Pinpoint the cell where the given text exists, returning its [X, Y] midpoint coordinate. 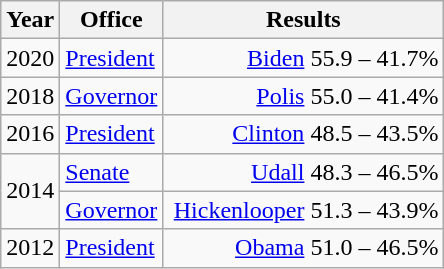
Obama 51.0 – 46.5% [304, 248]
2014 [30, 191]
Senate [112, 172]
Office [112, 20]
2018 [30, 96]
Polis 55.0 – 41.4% [304, 96]
2016 [30, 134]
Results [304, 20]
Udall 48.3 – 46.5% [304, 172]
Clinton 48.5 – 43.5% [304, 134]
Year [30, 20]
Biden 55.9 – 41.7% [304, 58]
Hickenlooper 51.3 – 43.9% [304, 210]
2012 [30, 248]
2020 [30, 58]
